Scan for the cell matching the given text and deliver its (x, y) coordinate at center. 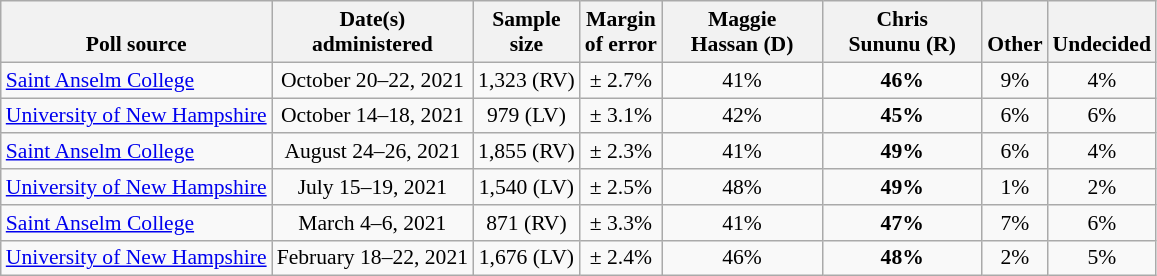
Poll source (136, 32)
1,855 (RV) (526, 152)
1,540 (LV) (526, 187)
45% (902, 116)
1,676 (LV) (526, 258)
Date(s)administered (372, 32)
± 2.3% (621, 152)
October 14–18, 2021 (372, 116)
MaggieHassan (D) (742, 32)
Samplesize (526, 32)
August 24–26, 2021 (372, 152)
1% (1014, 187)
February 18–22, 2021 (372, 258)
± 2.5% (621, 187)
Undecided (1102, 32)
9% (1014, 80)
1,323 (RV) (526, 80)
Other (1014, 32)
July 15–19, 2021 (372, 187)
47% (902, 223)
ChrisSununu (R) (902, 32)
± 2.7% (621, 80)
7% (1014, 223)
5% (1102, 258)
42% (742, 116)
± 3.3% (621, 223)
979 (LV) (526, 116)
± 2.4% (621, 258)
Marginof error (621, 32)
March 4–6, 2021 (372, 223)
October 20–22, 2021 (372, 80)
± 3.1% (621, 116)
871 (RV) (526, 223)
